Return (x, y) of the center of cell containing provided text 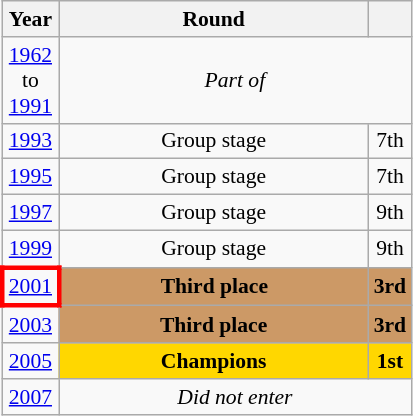
2005 (30, 361)
Year (30, 19)
2007 (30, 397)
1999 (30, 248)
1993 (30, 141)
1997 (30, 213)
Part of (236, 80)
Champions (214, 361)
Did not enter (236, 397)
2001 (30, 286)
Round (214, 19)
2003 (30, 324)
1st (390, 361)
1962to1991 (30, 80)
1995 (30, 177)
